Return the (X, Y) coordinate for the center point of the cell that contains the specified text.  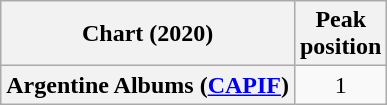
Argentine Albums (CAPIF) (148, 85)
Chart (2020) (148, 34)
1 (340, 85)
Peakposition (340, 34)
